Determine the (X, Y) coordinate at the center of the cell enclosing the given text.  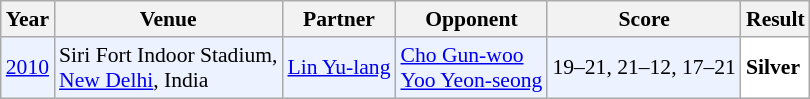
Lin Yu-lang (338, 68)
Score (644, 19)
19–21, 21–12, 17–21 (644, 68)
Cho Gun-woo Yoo Yeon-seong (471, 68)
Result (776, 19)
Siri Fort Indoor Stadium,New Delhi, India (168, 68)
Partner (338, 19)
Venue (168, 19)
Opponent (471, 19)
Silver (776, 68)
Year (28, 19)
2010 (28, 68)
